Extract the [x, y] coordinate from the center of the cell holding the provided text.  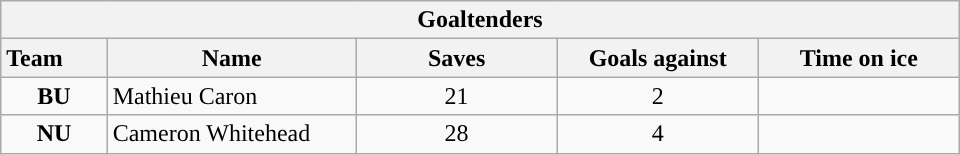
Goaltenders [480, 20]
Goals against [658, 58]
Mathieu Caron [232, 96]
BU [54, 96]
4 [658, 134]
28 [456, 134]
Cameron Whitehead [232, 134]
21 [456, 96]
NU [54, 134]
Saves [456, 58]
Name [232, 58]
Team [54, 58]
2 [658, 96]
Time on ice [858, 58]
